Identify which cell holds the provided text, then report its (x, y) central coordinate. 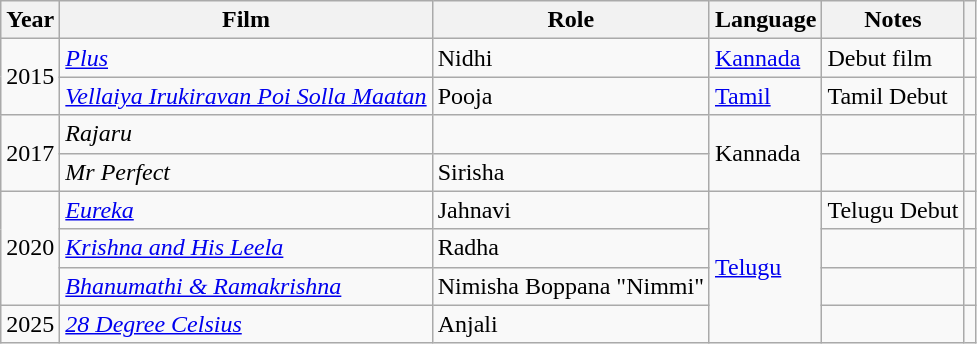
Telugu (765, 267)
Anjali (570, 324)
Notes (893, 20)
Vellaiya Irukiravan Poi Solla Maatan (246, 96)
Pooja (570, 96)
Sirisha (570, 172)
Role (570, 20)
Mr Perfect (246, 172)
Tamil Debut (893, 96)
2020 (30, 248)
2015 (30, 77)
Bhanumathi & Ramakrishna (246, 286)
Krishna and His Leela (246, 248)
28 Degree Celsius (246, 324)
Telugu Debut (893, 210)
2025 (30, 324)
Rajaru (246, 134)
Tamil (765, 96)
Debut film (893, 58)
Eureka (246, 210)
Plus (246, 58)
Year (30, 20)
Film (246, 20)
Jahnavi (570, 210)
Language (765, 20)
Radha (570, 248)
2017 (30, 153)
Nimisha Boppana "Nimmi" (570, 286)
Nidhi (570, 58)
